Determine the [x, y] coordinate at the center of the cell enclosing the given text.  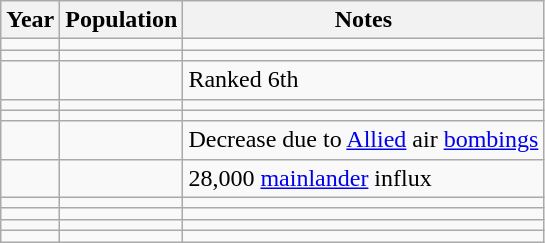
Ranked 6th [364, 80]
Year [30, 20]
Population [122, 20]
Notes [364, 20]
Decrease due to Allied air bombings [364, 140]
28,000 mainlander influx [364, 178]
